Search for the cell housing the specified text and yield its [X, Y] center coordinate. 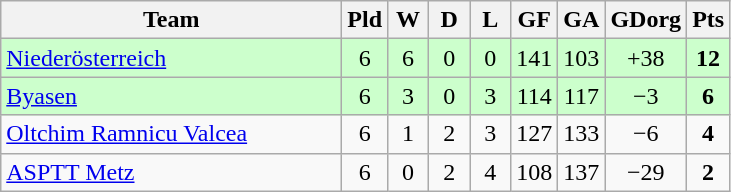
12 [708, 58]
141 [534, 58]
137 [582, 172]
L [490, 20]
GDorg [646, 20]
103 [582, 58]
Team [172, 20]
133 [582, 134]
−29 [646, 172]
Niederösterreich [172, 58]
Byasen [172, 96]
Pld [365, 20]
GF [534, 20]
+38 [646, 58]
GA [582, 20]
−3 [646, 96]
W [408, 20]
Pts [708, 20]
Oltchim Ramnicu Valcea [172, 134]
1 [408, 134]
ASPTT Metz [172, 172]
114 [534, 96]
−6 [646, 134]
117 [582, 96]
127 [534, 134]
D [450, 20]
108 [534, 172]
